Find where the given text appears and provide that cell's center as [x, y] coordinate. 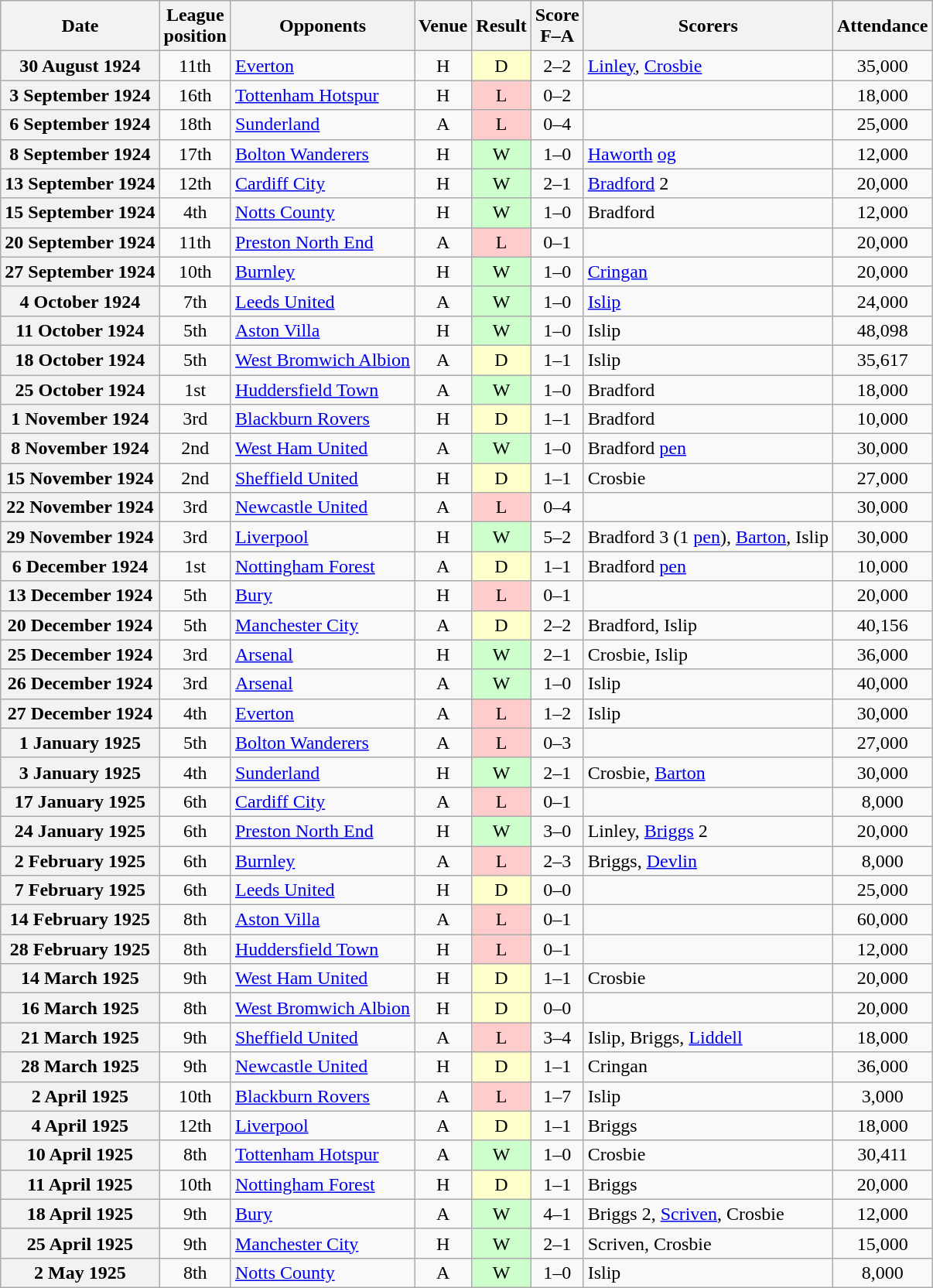
16th [195, 95]
6 September 1924 [80, 125]
3–4 [557, 1037]
Leagueposition [195, 26]
35,000 [882, 66]
Haworth og [708, 154]
10 April 1925 [80, 1155]
3–0 [557, 831]
4 April 1925 [80, 1126]
0–3 [557, 743]
Scorers [708, 26]
60,000 [882, 920]
7th [195, 301]
Crosbie, Barton [708, 772]
3,000 [882, 1096]
18 April 1925 [80, 1214]
Crosbie, Islip [708, 654]
27 December 1924 [80, 713]
25 April 1925 [80, 1243]
28 March 1925 [80, 1067]
Date [80, 26]
Bradford 3 (1 pen), Barton, Islip [708, 537]
48,098 [882, 330]
1 January 1925 [80, 743]
2–3 [557, 861]
15 November 1924 [80, 478]
3 January 1925 [80, 772]
20 December 1924 [80, 625]
Islip, Briggs, Liddell [708, 1037]
30 August 1924 [80, 66]
22 November 1924 [80, 507]
5–2 [557, 537]
40,156 [882, 625]
Linley, Crosbie [708, 66]
25 December 1924 [80, 654]
18 October 1924 [80, 360]
14 February 1925 [80, 920]
29 November 1924 [80, 537]
14 March 1925 [80, 979]
3 September 1924 [80, 95]
4–1 [557, 1214]
8 November 1924 [80, 449]
15,000 [882, 1243]
2 February 1925 [80, 861]
Opponents [322, 26]
17 January 1925 [80, 801]
2 May 1925 [80, 1273]
17th [195, 154]
Result [501, 26]
11 April 1925 [80, 1184]
25 October 1924 [80, 389]
21 March 1925 [80, 1037]
0–2 [557, 95]
7 February 1925 [80, 890]
1–7 [557, 1096]
24 January 1925 [80, 831]
Briggs 2, Scriven, Crosbie [708, 1214]
13 December 1924 [80, 596]
Briggs, Devlin [708, 861]
1–2 [557, 713]
Venue [443, 26]
Scriven, Crosbie [708, 1243]
6 December 1924 [80, 566]
Attendance [882, 26]
16 March 1925 [80, 1008]
35,617 [882, 360]
Bradford 2 [708, 183]
20 September 1924 [80, 242]
ScoreF–A [557, 26]
27 September 1924 [80, 272]
40,000 [882, 684]
4 October 1924 [80, 301]
30,411 [882, 1155]
24,000 [882, 301]
Bradford, Islip [708, 625]
8 September 1924 [80, 154]
13 September 1924 [80, 183]
11 October 1924 [80, 330]
1 November 1924 [80, 419]
15 September 1924 [80, 213]
26 December 1924 [80, 684]
18th [195, 125]
Linley, Briggs 2 [708, 831]
2 April 1925 [80, 1096]
28 February 1925 [80, 949]
